For the text-containing cell, return its midpoint in (x, y) coordinate format. 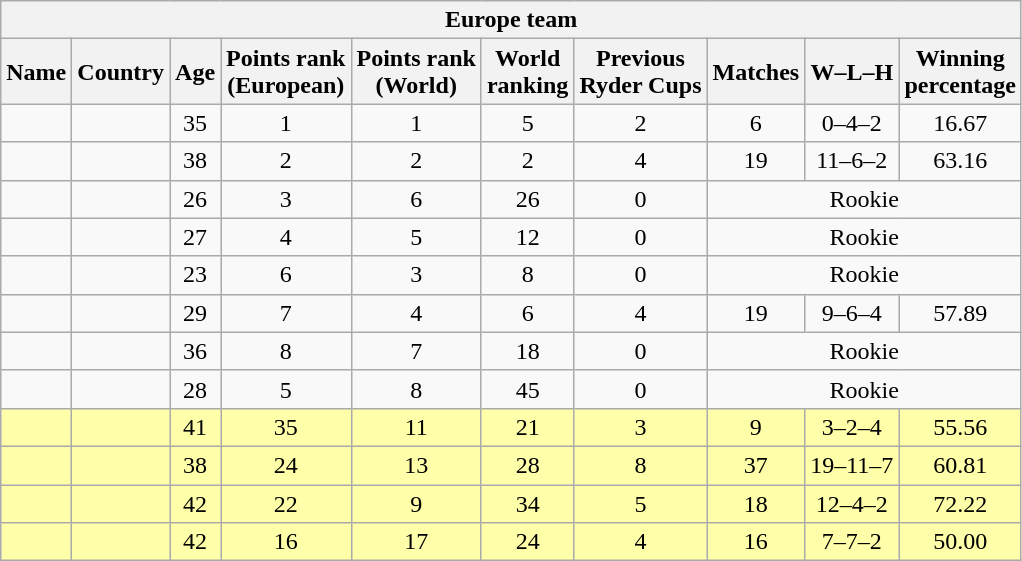
41 (196, 427)
34 (527, 503)
36 (196, 351)
13 (416, 465)
7–7–2 (852, 542)
11 (416, 427)
Country (121, 72)
29 (196, 313)
0–4–2 (852, 123)
12 (527, 237)
45 (527, 389)
Name (36, 72)
55.56 (960, 427)
63.16 (960, 161)
50.00 (960, 542)
Points rank(World) (416, 72)
Worldranking (527, 72)
Points rank(European) (286, 72)
60.81 (960, 465)
23 (196, 275)
22 (286, 503)
9–6–4 (852, 313)
19–11–7 (852, 465)
12–4–2 (852, 503)
57.89 (960, 313)
11–6–2 (852, 161)
16.67 (960, 123)
Matches (756, 72)
Age (196, 72)
27 (196, 237)
72.22 (960, 503)
21 (527, 427)
Winningpercentage (960, 72)
Europe team (512, 20)
17 (416, 542)
3–2–4 (852, 427)
PreviousRyder Cups (640, 72)
37 (756, 465)
W–L–H (852, 72)
